Return the (x, y) coordinate for the center point of the cell that contains the specified text.  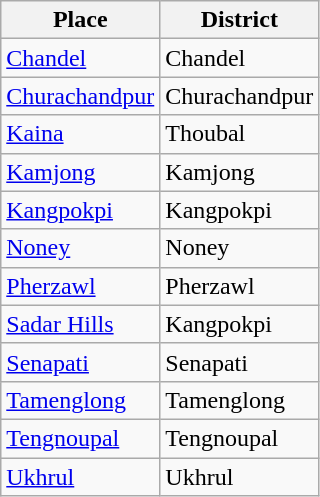
Place (80, 20)
Sadar Hills (80, 324)
Thoubal (240, 134)
District (240, 20)
Kaina (80, 134)
